Capture the cell that displays the provided text and extract its [X, Y] central coordinate. 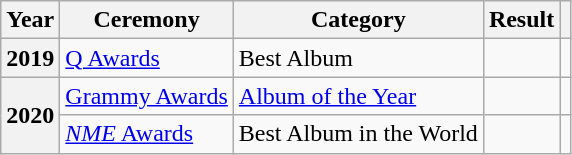
Best Album in the World [358, 134]
Album of the Year [358, 96]
NME Awards [147, 134]
Q Awards [147, 58]
Best Album [358, 58]
Category [358, 20]
Year [30, 20]
Grammy Awards [147, 96]
2020 [30, 115]
2019 [30, 58]
Ceremony [147, 20]
Result [521, 20]
